Search for the cell housing the specified text and yield its (x, y) center coordinate. 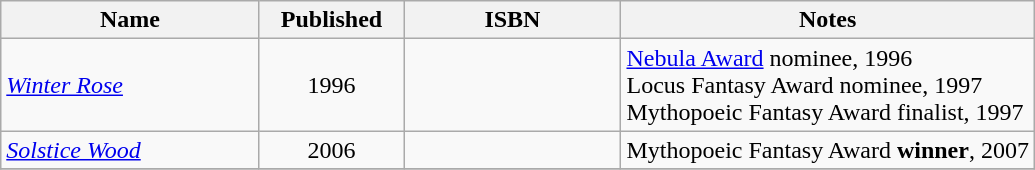
Solstice Wood (130, 150)
Name (130, 20)
Nebula Award nominee, 1996Locus Fantasy Award nominee, 1997Mythopoeic Fantasy Award finalist, 1997 (828, 85)
Notes (828, 20)
Published (332, 20)
1996 (332, 85)
ISBN (512, 20)
Winter Rose (130, 85)
Mythopoeic Fantasy Award winner, 2007 (828, 150)
2006 (332, 150)
